Pinpoint the cell where the given text exists, returning its (X, Y) midpoint coordinate. 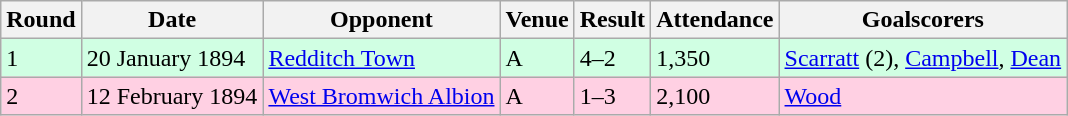
Wood (923, 96)
1,350 (715, 58)
1 (41, 58)
12 February 1894 (172, 96)
4–2 (612, 58)
Redditch Town (382, 58)
Result (612, 20)
Round (41, 20)
Attendance (715, 20)
West Bromwich Albion (382, 96)
Opponent (382, 20)
Scarratt (2), Campbell, Dean (923, 58)
Goalscorers (923, 20)
20 January 1894 (172, 58)
Venue (537, 20)
2 (41, 96)
2,100 (715, 96)
1–3 (612, 96)
Date (172, 20)
